Return the (X, Y) coordinate for the center point of the cell that contains the specified text.  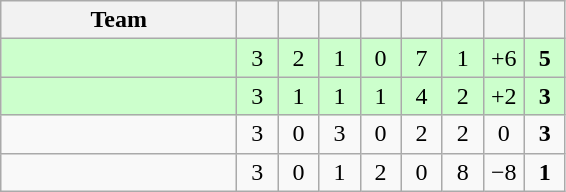
+2 (504, 96)
7 (422, 58)
+6 (504, 58)
4 (422, 96)
Team (119, 20)
8 (462, 172)
−8 (504, 172)
5 (544, 58)
